Search for the cell housing the specified text and yield its [x, y] center coordinate. 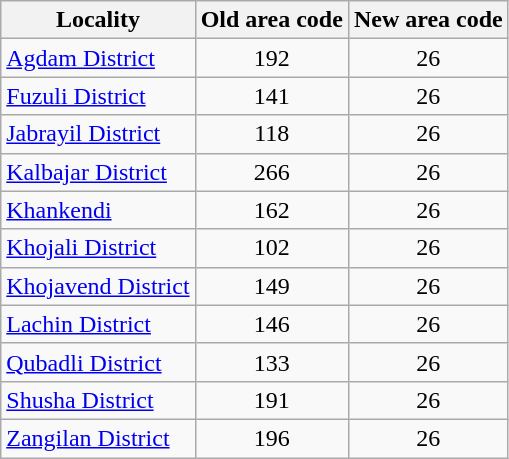
Khankendi [98, 210]
133 [272, 362]
192 [272, 58]
Qubadli District [98, 362]
191 [272, 400]
Shusha District [98, 400]
146 [272, 324]
141 [272, 96]
162 [272, 210]
Kalbajar District [98, 172]
102 [272, 248]
Zangilan District [98, 438]
Old area code [272, 20]
Locality [98, 20]
Jabrayil District [98, 134]
149 [272, 286]
Fuzuli District [98, 96]
Lachin District [98, 324]
Khojavend District [98, 286]
118 [272, 134]
Agdam District [98, 58]
266 [272, 172]
196 [272, 438]
New area code [428, 20]
Khojali District [98, 248]
